Determine the [x, y] coordinate at the center of the cell enclosing the given text.  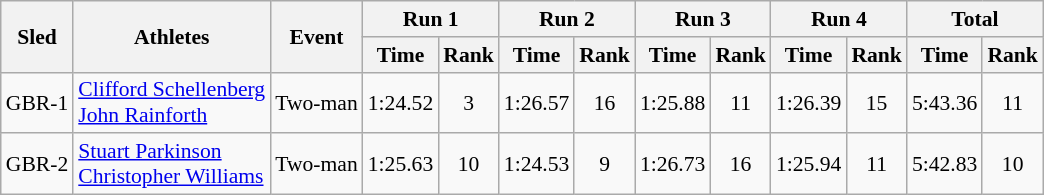
1:26.39 [808, 102]
1:25.88 [672, 102]
Run 1 [431, 19]
1:25.63 [400, 164]
1:25.94 [808, 164]
3 [468, 102]
Total [975, 19]
5:43.36 [944, 102]
1:26.73 [672, 164]
Sled [37, 36]
Athletes [172, 36]
15 [876, 102]
9 [604, 164]
GBR-2 [37, 164]
5:42.83 [944, 164]
Clifford SchellenbergJohn Rainforth [172, 102]
Event [316, 36]
Run 2 [567, 19]
1:26.57 [536, 102]
1:24.52 [400, 102]
Run 3 [703, 19]
Run 4 [839, 19]
GBR-1 [37, 102]
Stuart ParkinsonChristopher Williams [172, 164]
1:24.53 [536, 164]
